Search for the cell housing the specified text and yield its (X, Y) center coordinate. 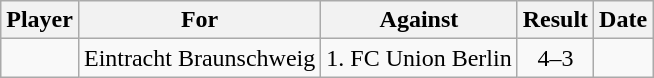
Against (419, 20)
4–3 (555, 58)
For (199, 20)
Eintracht Braunschweig (199, 58)
Date (624, 20)
Result (555, 20)
Player (40, 20)
1. FC Union Berlin (419, 58)
